For the text-containing cell, return its midpoint in [x, y] coordinate format. 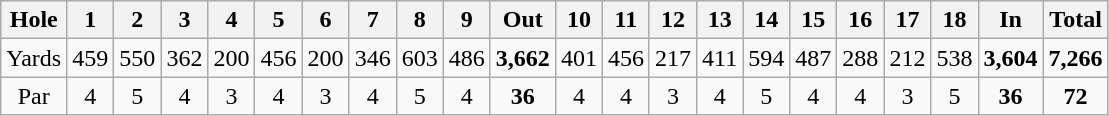
550 [138, 58]
12 [672, 20]
72 [1076, 96]
17 [908, 20]
Yards [34, 58]
401 [578, 58]
212 [908, 58]
In [1010, 20]
362 [184, 58]
Hole [34, 20]
Out [522, 20]
Total [1076, 20]
9 [466, 20]
1 [90, 20]
217 [672, 58]
411 [720, 58]
603 [420, 58]
3,604 [1010, 58]
486 [466, 58]
15 [814, 20]
459 [90, 58]
487 [814, 58]
7,266 [1076, 58]
13 [720, 20]
7 [372, 20]
18 [954, 20]
594 [766, 58]
8 [420, 20]
11 [626, 20]
10 [578, 20]
14 [766, 20]
538 [954, 58]
288 [860, 58]
Par [34, 96]
3,662 [522, 58]
6 [326, 20]
346 [372, 58]
2 [138, 20]
16 [860, 20]
